Return the (X, Y) coordinate for the center point of the cell that contains the specified text.  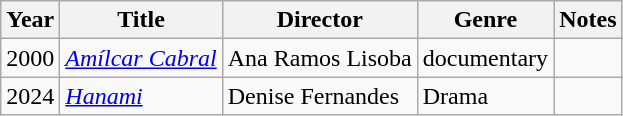
Year (30, 20)
Hanami (141, 96)
Notes (588, 20)
Denise Fernandes (320, 96)
2000 (30, 58)
Title (141, 20)
Director (320, 20)
Amílcar Cabral (141, 58)
documentary (485, 58)
Ana Ramos Lisoba (320, 58)
2024 (30, 96)
Drama (485, 96)
Genre (485, 20)
